Scan for the cell matching the given text and deliver its (x, y) coordinate at center. 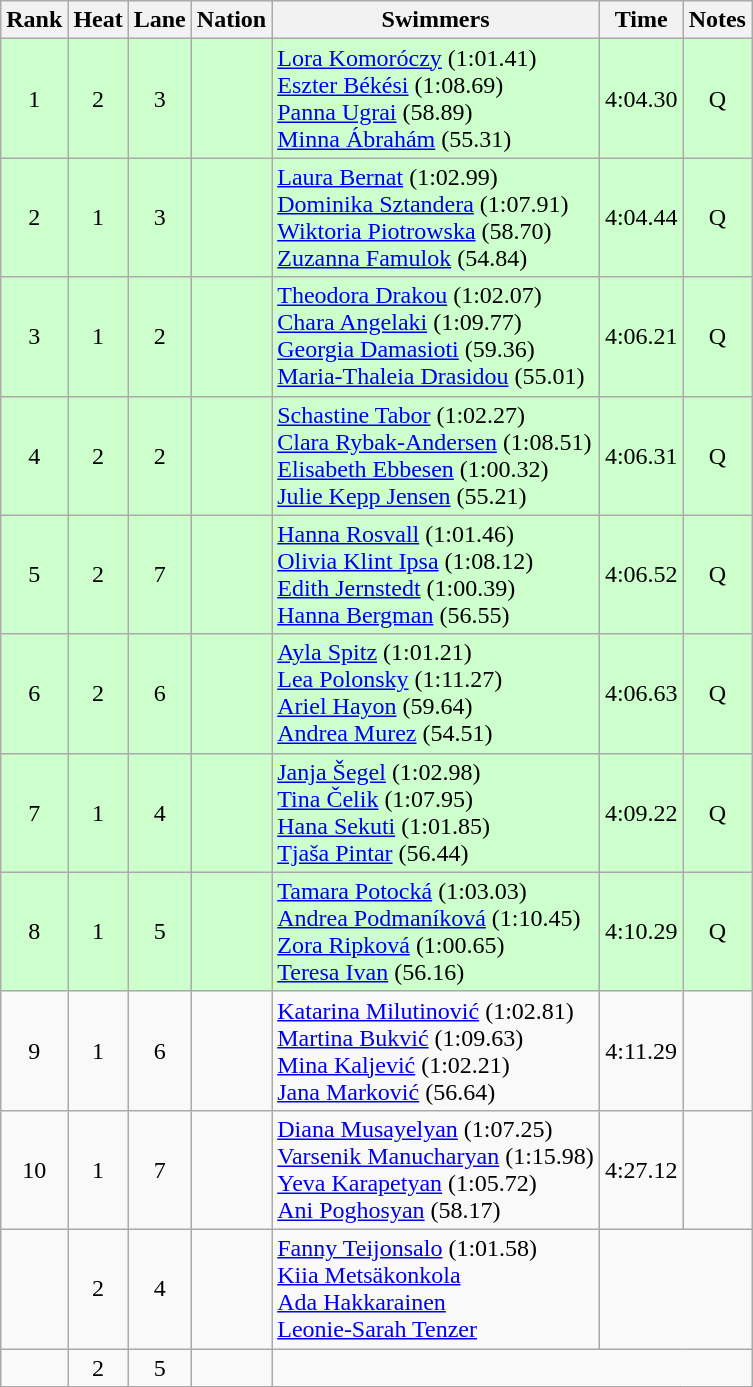
4:06.31 (641, 456)
Laura Bernat (1:02.99)Dominika Sztandera (1:07.91)Wiktoria Piotrowska (58.70)Zuzanna Famulok (54.84) (436, 218)
4:09.22 (641, 812)
Rank (34, 20)
4:27.12 (641, 1170)
Janja Šegel (1:02.98)Tina Čelik (1:07.95)Hana Sekuti (1:01.85)Tjaša Pintar (56.44) (436, 812)
Swimmers (436, 20)
4:11.29 (641, 1050)
Fanny Teijonsalo (1:01.58)Kiia MetsäkonkolaAda HakkarainenLeonie-Sarah Tenzer (436, 1288)
Hanna Rosvall (1:01.46)Olivia Klint Ipsa (1:08.12)Edith Jernstedt (1:00.39)Hanna Bergman (56.55) (436, 574)
4:04.44 (641, 218)
Theodora Drakou (1:02.07)Chara Angelaki (1:09.77)Georgia Damasioti (59.36)Maria-Thaleia Drasidou (55.01) (436, 336)
Lane (160, 20)
Katarina Milutinović (1:02.81)Martina Bukvić (1:09.63)Mina Kaljević (1:02.21)Jana Marković (56.64) (436, 1050)
4:06.63 (641, 694)
Schastine Tabor (1:02.27)Clara Rybak-Andersen (1:08.51)Elisabeth Ebbesen (1:00.32)Julie Kepp Jensen (55.21) (436, 456)
8 (34, 932)
Diana Musayelyan (1:07.25)Varsenik Manucharyan (1:15.98)Yeva Karapetyan (1:05.72)Ani Poghosyan (58.17) (436, 1170)
Ayla Spitz (1:01.21)Lea Polonsky (1:11.27)Ariel Hayon (59.64)Andrea Murez (54.51) (436, 694)
Heat (98, 20)
9 (34, 1050)
4:06.21 (641, 336)
4:04.30 (641, 98)
Notes (717, 20)
Nation (231, 20)
Lora Komoróczy (1:01.41)Eszter Békési (1:08.69)Panna Ugrai (58.89)Minna Ábrahám (55.31) (436, 98)
4:10.29 (641, 932)
Time (641, 20)
4:06.52 (641, 574)
Tamara Potocká (1:03.03)Andrea Podmaníková (1:10.45)Zora Ripková (1:00.65)Teresa Ivan (56.16) (436, 932)
10 (34, 1170)
